Capture the cell that displays the provided text and extract its [x, y] central coordinate. 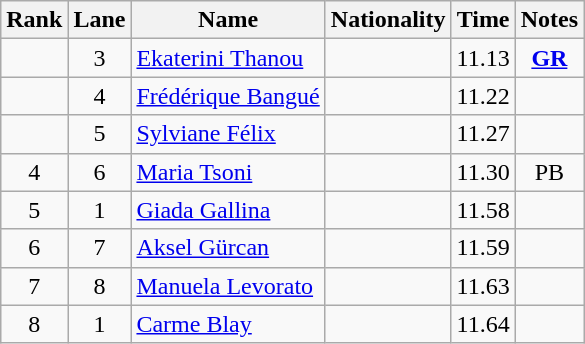
Frédérique Bangué [228, 96]
11.30 [483, 172]
Name [228, 20]
11.59 [483, 248]
Nationality [388, 20]
11.63 [483, 286]
11.22 [483, 96]
11.13 [483, 58]
Sylviane Félix [228, 134]
11.27 [483, 134]
Maria Tsoni [228, 172]
PB [549, 172]
Notes [549, 20]
GR [549, 58]
Aksel Gürcan [228, 248]
11.64 [483, 324]
3 [100, 58]
Carme Blay [228, 324]
Lane [100, 20]
Time [483, 20]
11.58 [483, 210]
Manuela Levorato [228, 286]
Rank [34, 20]
Ekaterini Thanou [228, 58]
Giada Gallina [228, 210]
